Output the (x, y) coordinate of the center of the cell containing the given text.  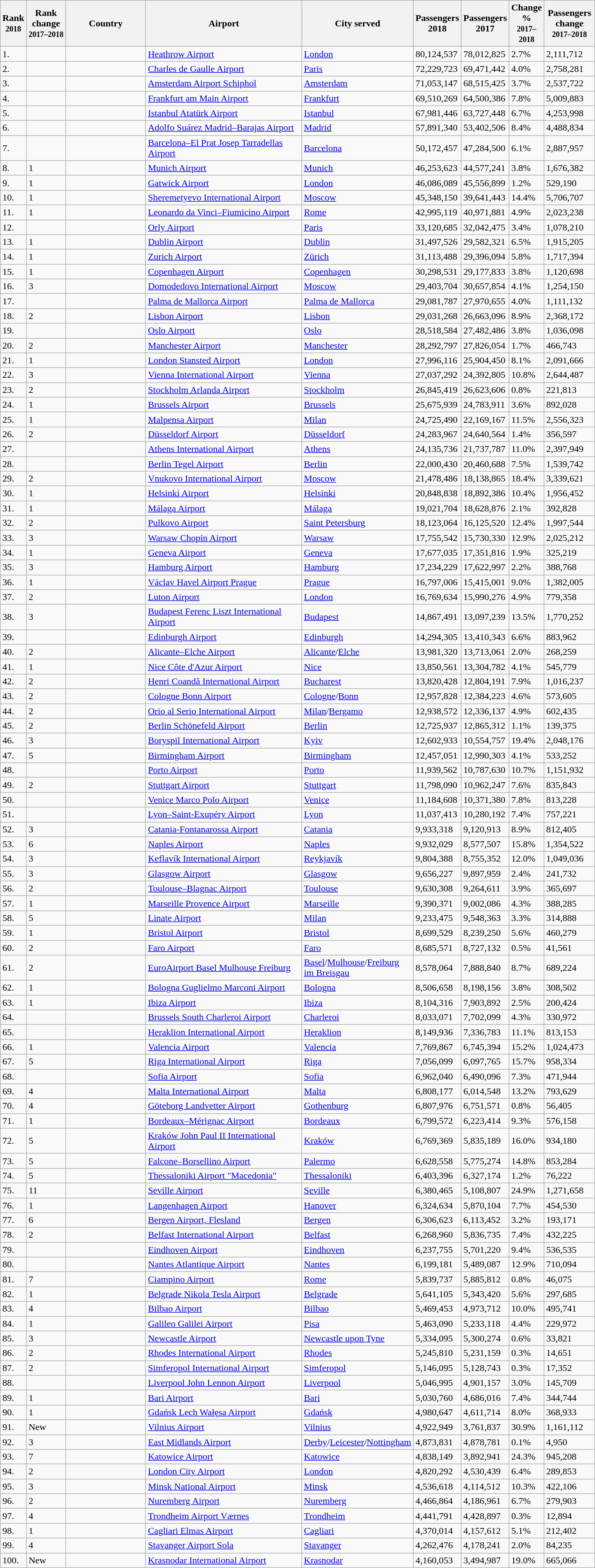
10.4% (527, 494)
16,769,634 (437, 597)
74. (13, 1176)
Vienna (358, 375)
Zürich (358, 257)
83. (13, 1309)
56,405 (569, 1106)
1,915,205 (569, 242)
60. (13, 948)
Cologne Bonn Airport (224, 696)
7,336,783 (485, 1032)
55. (13, 874)
12.4% (527, 523)
Kyiv (358, 741)
East Midlands Airport (224, 1442)
23. (13, 390)
5,489,087 (485, 1265)
8,578,064 (437, 968)
Krasnodar (358, 1560)
46,075 (569, 1279)
200,424 (569, 1003)
Bologna Guglielmo Marconi Airport (224, 988)
Henri Coandă International Airport (224, 681)
Domodedovo International Airport (224, 286)
Lisbon (358, 316)
94. (13, 1472)
13,097,239 (485, 617)
57,891,340 (437, 128)
9,264,611 (485, 888)
5,245,810 (437, 1353)
1,024,473 (569, 1047)
Naples (358, 844)
2.1% (527, 508)
6,769,369 (437, 1141)
576,158 (569, 1121)
Pisa (358, 1324)
21,737,787 (485, 449)
6,807,976 (437, 1106)
19.0% (527, 1560)
26,663,096 (485, 316)
20,848,838 (437, 494)
5,469,453 (437, 1309)
91. (13, 1427)
779,358 (569, 597)
Barcelona (358, 148)
3,494,987 (485, 1560)
62. (13, 988)
3.4% (527, 227)
Adolfo Suárez Madrid–Barajas Airport (224, 128)
8,577,507 (485, 844)
14,651 (569, 1353)
7.6% (527, 785)
6,324,634 (437, 1205)
24,640,564 (485, 434)
Dublin (358, 242)
22. (13, 375)
5,775,274 (485, 1161)
3.3% (527, 918)
London Stansted Airport (224, 360)
Marseille (358, 903)
1. (13, 54)
Reykjavík (358, 859)
6.4% (527, 1472)
Kraków (358, 1141)
4,370,014 (437, 1531)
78. (13, 1235)
Langenhagen Airport (224, 1205)
5,870,104 (485, 1205)
2,758,281 (569, 69)
Marseille Provence Airport (224, 903)
13,850,561 (437, 666)
Copenhagen (358, 272)
33,821 (569, 1338)
3.2% (527, 1220)
11,798,090 (437, 785)
27,826,054 (485, 345)
8,727,132 (485, 948)
229,972 (569, 1324)
Alicante–Elche Airport (224, 652)
9,656,227 (437, 874)
9,120,913 (485, 829)
Bristol Airport (224, 933)
5,231,159 (485, 1353)
84. (13, 1324)
Cagliari (358, 1531)
93. (13, 1457)
325,219 (569, 553)
10,280,192 (485, 815)
Oslo (358, 331)
10.8% (527, 375)
18,892,386 (485, 494)
710,094 (569, 1265)
4.4% (527, 1324)
Trondheim Airport Værnes (224, 1516)
139,375 (569, 726)
Oslo Airport (224, 331)
Munich Airport (224, 168)
4,922,949 (437, 1427)
3. (13, 84)
Bristol (358, 933)
13,981,320 (437, 652)
5,836,735 (485, 1235)
Nice (358, 666)
Lyon (358, 815)
4,253,998 (569, 113)
Krasnodar International Airport (224, 1560)
8.1% (527, 360)
0.1% (527, 1442)
14,294,305 (437, 637)
24,283,967 (437, 434)
Leonardo da Vinci–Fiumicino Airport (224, 212)
Copenhagen Airport (224, 272)
Cagliari Elmas Airport (224, 1531)
63. (13, 1003)
59. (13, 933)
9.3% (527, 1121)
67,981,446 (437, 113)
221,813 (569, 390)
Bilbao (358, 1309)
344,744 (569, 1397)
3.7% (527, 84)
12,938,572 (437, 711)
5,701,220 (485, 1250)
15,990,276 (485, 597)
Heathrow Airport (224, 54)
454,530 (569, 1205)
2.5% (527, 1003)
1,078,210 (569, 227)
47. (13, 755)
Venice Marco Polo Airport (224, 800)
536,535 (569, 1250)
4,157,612 (485, 1531)
Naples Airport (224, 844)
Faro Airport (224, 948)
Düsseldorf Airport (224, 434)
2,023,238 (569, 212)
241,732 (569, 874)
356,597 (569, 434)
Hanover (358, 1205)
Warsaw (358, 538)
813,153 (569, 1032)
10.3% (527, 1486)
15.2% (527, 1047)
5,343,420 (485, 1294)
76. (13, 1205)
6,751,571 (485, 1106)
Sofia (358, 1076)
11.5% (527, 419)
6.1% (527, 148)
Brussels Airport (224, 405)
Riga International Airport (224, 1062)
90. (13, 1412)
6,808,177 (437, 1091)
30. (13, 494)
13.2% (527, 1091)
7.5% (527, 464)
Istanbul (358, 113)
72,229,723 (437, 69)
Country (106, 23)
Bordeaux–Mérignac Airport (224, 1121)
3,339,621 (569, 479)
47,284,500 (485, 148)
3,892,941 (485, 1457)
30.9% (527, 1427)
813,228 (569, 800)
4,611,714 (485, 1412)
2.4% (527, 874)
665,066 (569, 1560)
Sheremetyevo International Airport (224, 197)
Palma de Mallorca Airport (224, 301)
Simferopol International Airport (224, 1368)
28,518,584 (437, 331)
35. (13, 567)
9,548,363 (485, 918)
279,903 (569, 1501)
Nuremberg Airport (224, 1501)
17,234,229 (437, 567)
Katowice (358, 1457)
4,488,834 (569, 128)
Keflavík International Airport (224, 859)
4,901,157 (485, 1383)
Sofia Airport (224, 1076)
51. (13, 815)
8,104,316 (437, 1003)
Malpensa Airport (224, 419)
Stuttgart Airport (224, 785)
Ibiza Airport (224, 1003)
Vilnius Airport (224, 1427)
44. (13, 711)
69,510,269 (437, 98)
466,743 (569, 345)
Helsinki Airport (224, 494)
Edinburgh (358, 637)
15.8% (527, 844)
Charles de Gaulle Airport (224, 69)
46,086,089 (437, 183)
2,537,722 (569, 84)
Birmingham (358, 755)
14,867,491 (437, 617)
4,428,897 (485, 1516)
Heraklion (358, 1032)
31,113,488 (437, 257)
58. (13, 918)
9,002,086 (485, 903)
5,233,118 (485, 1324)
21. (13, 360)
33. (13, 538)
Bergen (358, 1220)
1,997,544 (569, 523)
Thessaloniki Airport "Macedonia" (224, 1176)
Budapest Ferenc Liszt International Airport (224, 617)
7,769,867 (437, 1047)
97. (13, 1516)
835,843 (569, 785)
1,271,658 (569, 1190)
22,000,430 (437, 464)
1,382,005 (569, 582)
Manchester (358, 345)
Nice Côte d'Azur Airport (224, 666)
10,962,247 (485, 785)
Göteborg Landvetter Airport (224, 1106)
1,354,522 (569, 844)
Stuttgart (358, 785)
Brussels (358, 405)
78,012,825 (485, 54)
Nuremberg (358, 1501)
46. (13, 741)
Ibiza (358, 1003)
5,885,812 (485, 1279)
4,441,791 (437, 1516)
88. (13, 1383)
14. (13, 257)
314,888 (569, 918)
6,014,548 (485, 1091)
Nantes Atlantique Airport (224, 1265)
17,352 (569, 1368)
Belgrade Nikola Tesla Airport (224, 1294)
1,016,237 (569, 681)
4,530,439 (485, 1472)
29,031,268 (437, 316)
Vilnius (358, 1427)
689,224 (569, 968)
193,171 (569, 1220)
11,037,413 (437, 815)
495,741 (569, 1309)
Amsterdam (358, 84)
529,190 (569, 183)
Trondheim (358, 1516)
4,160,053 (437, 1560)
17,351,816 (485, 553)
Simferopol (358, 1368)
11,184,608 (437, 800)
12,336,137 (485, 711)
32. (13, 523)
Rankchange2017–2018 (46, 23)
Stavanger Airport Sola (224, 1545)
8,198,156 (485, 988)
6,628,558 (437, 1161)
15,730,330 (485, 538)
Linate Airport (224, 918)
8,149,936 (437, 1032)
20,460,688 (485, 464)
27,996,116 (437, 360)
79. (13, 1250)
65. (13, 1032)
6,490,096 (485, 1076)
Belgrade (358, 1294)
2,111,712 (569, 54)
892,028 (569, 405)
11.0% (527, 449)
95. (13, 1486)
Barcelona–El Prat Josep Tarradellas Airport (224, 148)
Kraków John Paul II International Airport (224, 1141)
19. (13, 331)
24,783,911 (485, 405)
64. (13, 1017)
Budapest (358, 617)
4,820,292 (437, 1472)
8,506,658 (437, 988)
602,435 (569, 711)
76,222 (569, 1176)
98. (13, 1531)
Zurich Airport (224, 257)
Glasgow Airport (224, 874)
87. (13, 1368)
Geneva Airport (224, 553)
6,403,396 (437, 1176)
Faro (358, 948)
6,097,765 (485, 1062)
81. (13, 1279)
5,334,095 (437, 1338)
15.7% (527, 1062)
18,628,876 (485, 508)
6.6% (527, 637)
5,835,189 (485, 1141)
Bologna (358, 988)
8.4% (527, 128)
6,962,040 (437, 1076)
Thessaloniki (358, 1176)
22,169,167 (485, 419)
8,755,352 (485, 859)
99. (13, 1545)
19,021,704 (437, 508)
14.8% (527, 1161)
330,972 (569, 1017)
4,973,712 (485, 1309)
4,114,512 (485, 1486)
53. (13, 844)
24.9% (527, 1190)
4,878,781 (485, 1442)
25. (13, 419)
46,253,623 (437, 168)
Stockholm Arlanda Airport (224, 390)
25,904,450 (485, 360)
41,561 (569, 948)
1,676,382 (569, 168)
4,950 (569, 1442)
73. (13, 1161)
945,208 (569, 1457)
28. (13, 464)
72. (13, 1141)
15. (13, 272)
Athens (358, 449)
Prague (358, 582)
Stavanger (358, 1545)
5,641,105 (437, 1294)
4,873,831 (437, 1442)
7. (13, 148)
Toulouse (358, 888)
9,630,308 (437, 888)
Malta International Airport (224, 1091)
13. (13, 242)
5. (13, 113)
12,894 (569, 1516)
London City Airport (224, 1472)
573,605 (569, 696)
Rhodes International Airport (224, 1353)
38. (13, 617)
Airport (224, 23)
14.4% (527, 197)
67. (13, 1062)
432,225 (569, 1235)
5.1% (527, 1531)
6,268,960 (437, 1235)
5,030,760 (437, 1397)
392,828 (569, 508)
40,971,881 (485, 212)
30,657,854 (485, 286)
Málaga Airport (224, 508)
883,962 (569, 637)
69,471,442 (485, 69)
57. (13, 903)
3.0% (527, 1383)
5,706,707 (569, 197)
10.7% (527, 770)
1,049,036 (569, 859)
308,502 (569, 988)
12,457,051 (437, 755)
422,106 (569, 1486)
80. (13, 1265)
Helsinki (358, 494)
19.4% (527, 741)
Málaga (358, 508)
92. (13, 1442)
61. (13, 968)
5,463,090 (437, 1324)
Berlin Schönefeld Airport (224, 726)
50,172,457 (437, 148)
6,306,623 (437, 1220)
2. (13, 69)
8.0% (527, 1412)
Riga (358, 1062)
16,797,006 (437, 582)
368,933 (569, 1412)
6,380,465 (437, 1190)
934,180 (569, 1141)
Bilbao Airport (224, 1309)
7.7% (527, 1205)
28,292,797 (437, 345)
1,254,150 (569, 286)
5,146,095 (437, 1368)
66. (13, 1047)
5,300,274 (485, 1338)
Liverpool John Lennon Airport (224, 1383)
26. (13, 434)
Manchester Airport (224, 345)
5.8% (527, 257)
56. (13, 888)
45,556,899 (485, 183)
793,629 (569, 1091)
Heraklion International Airport (224, 1032)
13,820,428 (437, 681)
Boryspil International Airport (224, 741)
Venice (358, 800)
1.7% (527, 345)
17,622,997 (485, 567)
18,138,865 (485, 479)
13,713,061 (485, 652)
12,865,312 (485, 726)
6,199,181 (437, 1265)
Seville Airport (224, 1190)
Newcastle Airport (224, 1338)
Lyon–Saint-Exupéry Airport (224, 815)
City served (358, 23)
Frankfurt am Main Airport (224, 98)
17,755,542 (437, 538)
Belfast International Airport (224, 1235)
39,641,443 (485, 197)
1,539,742 (569, 464)
9. (13, 183)
212,402 (569, 1531)
Eindhoven Airport (224, 1250)
29,582,321 (485, 242)
Rhodes (358, 1353)
6,745,394 (485, 1047)
48. (13, 770)
43. (13, 696)
12,957,828 (437, 696)
Valencia Airport (224, 1047)
17. (13, 301)
12,384,223 (485, 696)
49. (13, 785)
Birmingham Airport (224, 755)
11. (13, 212)
29. (13, 479)
29,396,094 (485, 257)
25,675,939 (437, 405)
36. (13, 582)
Valencia (358, 1047)
12,804,191 (485, 681)
9,897,959 (485, 874)
2,887,957 (569, 148)
Gatwick Airport (224, 183)
41. (13, 666)
Eindhoven (358, 1250)
Hamburg Airport (224, 567)
8,033,071 (437, 1017)
18. (13, 316)
9,932,029 (437, 844)
Passengers2018 (437, 23)
4,262,476 (437, 1545)
50. (13, 800)
24,135,736 (437, 449)
9,933,318 (437, 829)
812,405 (569, 829)
1,956,452 (569, 494)
4,838,149 (437, 1457)
Cologne/Bonn (358, 696)
Istanbul Atatürk Airport (224, 113)
5,839,737 (437, 1279)
Catania-Fontanarossa Airport (224, 829)
Belfast (358, 1235)
86. (13, 1353)
Newcastle upon Tyne (358, 1338)
Porto (358, 770)
Falcone–Borsellino Airport (224, 1161)
3.9% (527, 888)
6. (13, 128)
Passengers change2017–2018 (569, 23)
82. (13, 1294)
2.2% (527, 567)
Minsk (358, 1486)
8,239,250 (485, 933)
Orio al Serio International Airport (224, 711)
Stockholm (358, 390)
8,685,571 (437, 948)
7,888,840 (485, 968)
68. (13, 1076)
Brussels South Charleroi Airport (224, 1017)
757,221 (569, 815)
4,536,618 (437, 1486)
44,577,241 (485, 168)
Hamburg (358, 567)
Minsk National Airport (224, 1486)
10,554,757 (485, 741)
9,233,475 (437, 918)
27,482,486 (485, 331)
16. (13, 286)
16.0% (527, 1141)
Amsterdam Airport Schiphol (224, 84)
2,025,212 (569, 538)
24. (13, 405)
1,717,394 (569, 257)
Vnukovo International Airport (224, 479)
20. (13, 345)
2,048,176 (569, 741)
6,237,755 (437, 1250)
6.5% (527, 242)
32,042,475 (485, 227)
Bergen Airport, Flesland (224, 1220)
24.3% (527, 1457)
Dublin Airport (224, 242)
Warsaw Chopin Airport (224, 538)
27. (13, 449)
Bordeaux (358, 1121)
13,410,343 (485, 637)
545,779 (569, 666)
0.5% (527, 948)
2,644,487 (569, 375)
Katowice Airport (224, 1457)
18,123,064 (437, 523)
Toulouse–Blagnac Airport (224, 888)
Berlin Tegel Airport (224, 464)
2.7% (527, 54)
33,120,685 (437, 227)
Bari Airport (224, 1397)
4. (13, 98)
89. (13, 1397)
1,151,932 (569, 770)
77. (13, 1220)
Frankfurt (358, 98)
5,009,883 (569, 98)
12.0% (527, 859)
Derby/Leicester/Nottingham (358, 1442)
Catania (358, 829)
7.9% (527, 681)
4,980,647 (437, 1412)
4,186,961 (485, 1501)
84,235 (569, 1545)
54. (13, 859)
Galileo Galilei Airport (224, 1324)
145,709 (569, 1383)
0.6% (527, 1338)
Porto Airport (224, 770)
71. (13, 1121)
17,677,035 (437, 553)
7,056,099 (437, 1062)
13,304,782 (485, 666)
11,939,562 (437, 770)
Gothenburg (358, 1106)
Glasgow (358, 874)
Ciampino Airport (224, 1279)
Palermo (358, 1161)
42. (13, 681)
289,853 (569, 1472)
64,500,386 (485, 98)
6,799,572 (437, 1121)
37. (13, 597)
471,944 (569, 1076)
2,556,323 (569, 419)
63,727,448 (485, 113)
6,223,414 (485, 1121)
16,125,520 (485, 523)
40. (13, 652)
1,770,252 (569, 617)
12,990,303 (485, 755)
68,515,425 (485, 84)
Edinburgh Airport (224, 637)
EuroAirport Basel Mulhouse Freiburg (224, 968)
4.6% (527, 696)
21,478,486 (437, 479)
1.1% (527, 726)
31. (13, 508)
75. (13, 1190)
Saint Petersburg (358, 523)
27,970,655 (485, 301)
27,037,292 (437, 375)
Milan/Bergamo (358, 711)
388,285 (569, 903)
3.6% (527, 405)
1.9% (527, 553)
9.4% (527, 1250)
2,368,172 (569, 316)
5,046,995 (437, 1383)
Palma de Mallorca (358, 301)
Rank2018 (13, 23)
52. (13, 829)
39. (13, 637)
1,120,698 (569, 272)
Charleroi (358, 1017)
8,699,529 (437, 933)
Bucharest (358, 681)
268,259 (569, 652)
5,108,807 (485, 1190)
26,623,606 (485, 390)
Malta (358, 1091)
2,091,666 (569, 360)
26,845,419 (437, 390)
4,178,241 (485, 1545)
1,161,112 (569, 1427)
10,787,630 (485, 770)
42,995,119 (437, 212)
34. (13, 553)
6,327,174 (485, 1176)
Madrid (358, 128)
533,252 (569, 755)
2,397,949 (569, 449)
9,804,388 (437, 859)
388,768 (569, 567)
1.4% (527, 434)
Pulkovo Airport (224, 523)
365,697 (569, 888)
30,298,531 (437, 272)
96. (13, 1501)
80,124,537 (437, 54)
8. (13, 168)
29,403,704 (437, 286)
4,466,864 (437, 1501)
Gdańsk Lech Wałęsa Airport (224, 1412)
9.0% (527, 582)
5,128,743 (485, 1368)
Nantes (358, 1265)
10,371,380 (485, 800)
29,081,787 (437, 301)
11.1% (527, 1032)
Düsseldorf (358, 434)
4,686,016 (485, 1397)
3,761,837 (485, 1427)
Orly Airport (224, 227)
24,725,490 (437, 419)
45,348,150 (437, 197)
45. (13, 726)
69. (13, 1091)
10.0% (527, 1309)
Bari (358, 1397)
71,053,147 (437, 84)
958,334 (569, 1062)
18.4% (527, 479)
297,685 (569, 1294)
Change %2017–2018 (527, 23)
53,402,506 (485, 128)
853,284 (569, 1161)
7.3% (527, 1076)
460,279 (569, 933)
100. (13, 1560)
Basel/Mulhouse/Freiburg im Breisgau (358, 968)
Athens International Airport (224, 449)
24,392,805 (485, 375)
Vienna International Airport (224, 375)
70. (13, 1106)
31,497,526 (437, 242)
Alicante/Elche (358, 652)
Gdańsk (358, 1412)
12. (13, 227)
1,036,098 (569, 331)
Passengers2017 (485, 23)
Seville (358, 1190)
Munich (358, 168)
10. (13, 197)
12,602,933 (437, 741)
Václav Havel Airport Prague (224, 582)
Lisbon Airport (224, 316)
9,390,371 (437, 903)
7,702,099 (485, 1017)
Geneva (358, 553)
Liverpool (358, 1383)
1,111,132 (569, 301)
12,725,937 (437, 726)
15,415,001 (485, 582)
8.7% (527, 968)
7,903,892 (485, 1003)
29,177,833 (485, 272)
85. (13, 1338)
Luton Airport (224, 597)
11 (46, 1190)
6,113,452 (485, 1220)
13.5% (527, 617)
